Scan for the cell matching the given text and deliver its (X, Y) coordinate at center. 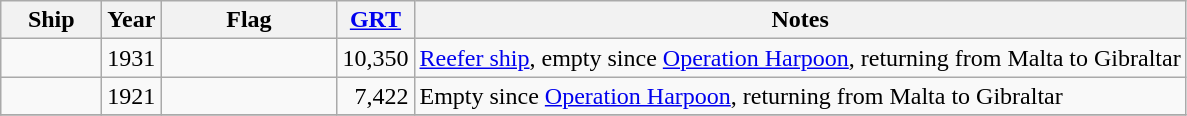
Flag (249, 20)
10,350 (376, 58)
Reefer ship, empty since Operation Harpoon, returning from Malta to Gibraltar (800, 58)
1931 (132, 58)
Ship (52, 20)
1921 (132, 96)
7,422 (376, 96)
Empty since Operation Harpoon, returning from Malta to Gibraltar (800, 96)
Notes (800, 20)
GRT (376, 20)
Year (132, 20)
